Determine the [X, Y] coordinate at the center of the cell enclosing the given text.  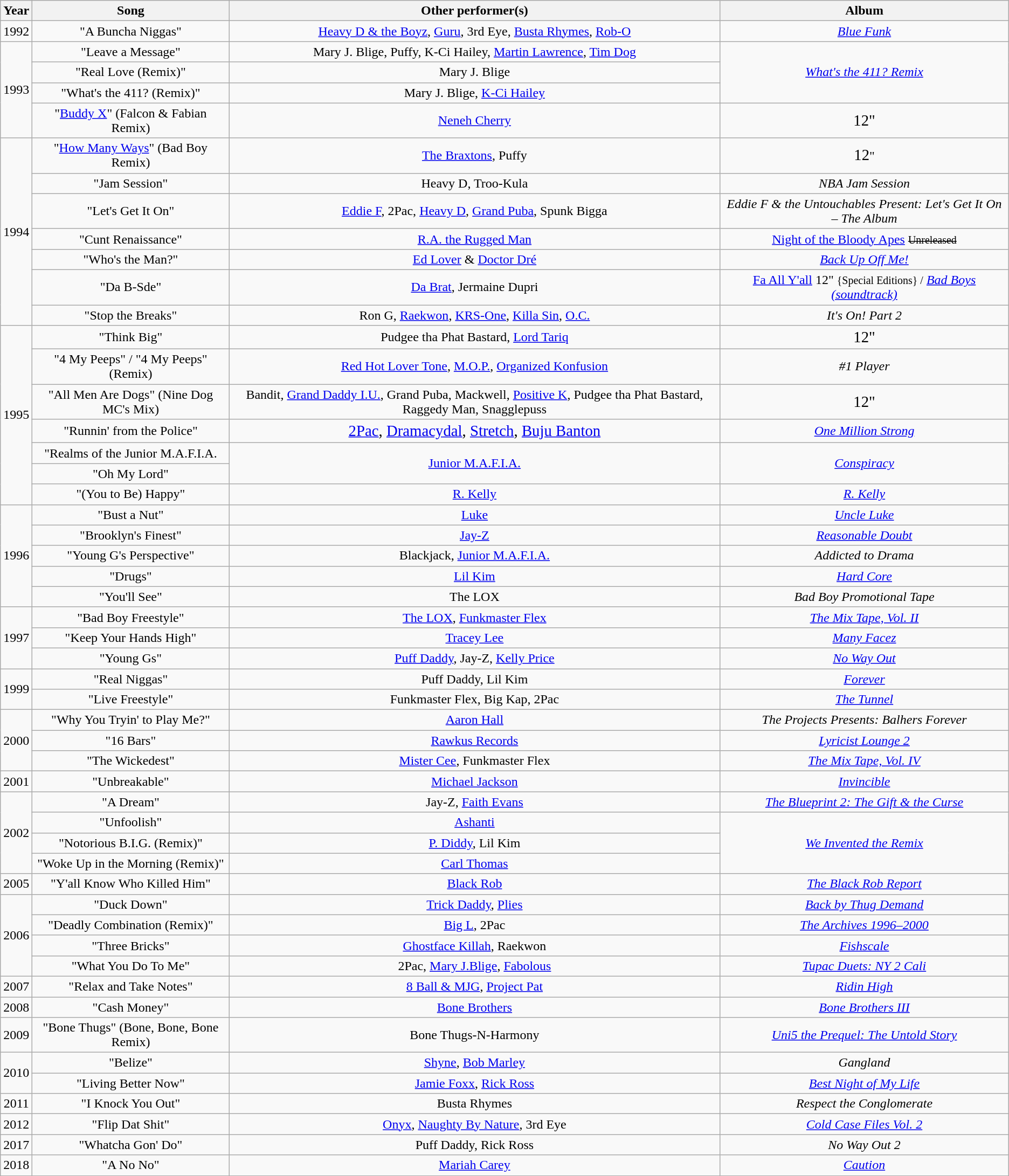
2Pac, Dramacydal, Stretch, Buju Banton [474, 431]
Heavy D & the Boyz, Guru, 3rd Eye, Busta Rhymes, Rob-O [474, 31]
Red Hot Lover Tone, M.O.P., Organized Konfusion [474, 366]
"Y'all Know Who Killed Him" [130, 884]
Tupac Duets: NY 2 Cali [865, 966]
"Flip Dat Shit" [130, 1124]
2011 [16, 1104]
Heavy D, Troo-Kula [474, 183]
"I Knock You Out" [130, 1104]
Song [130, 11]
Puff Daddy, Rick Ross [474, 1145]
"Bad Boy Freestyle" [130, 617]
2Pac, Mary J.Blige, Fabolous [474, 966]
Eddie F, 2Pac, Heavy D, Grand Puba, Spunk Bigga [474, 211]
1997 [16, 638]
The Black Rob Report [865, 884]
Luke [474, 515]
"Da B-Sde" [130, 287]
"Deadly Combination (Remix)" [130, 925]
Conspiracy [865, 464]
"(You to Be) Happy" [130, 494]
"Keep Your Hands High" [130, 638]
"Bone Thugs" (Bone, Bone, Bone Remix) [130, 1035]
P. Diddy, Lil Kim [474, 843]
"What You Do To Me" [130, 966]
Back Up Off Me! [865, 259]
Junior M.A.F.I.A. [474, 464]
Puff Daddy, Jay-Z, Kelly Price [474, 658]
Black Rob [474, 884]
The Projects Presents: Balhers Forever [865, 720]
The LOX [474, 597]
Mister Cee, Funkmaster Flex [474, 761]
Best Night of My Life [865, 1083]
Pudgee tha Phat Bastard, Lord Tariq [474, 337]
Ghostface Killah, Raekwon [474, 945]
Fishscale [865, 945]
2001 [16, 781]
The Mix Tape, Vol. IV [865, 761]
"Stop the Breaks" [130, 315]
The Archives 1996–2000 [865, 925]
Jay-Z, Faith Evans [474, 802]
"Runnin' from the Police" [130, 431]
The Mix Tape, Vol. II [865, 617]
2002 [16, 833]
Bone Brothers III [865, 1007]
1999 [16, 689]
"Why You Tryin' to Play Me?" [130, 720]
2000 [16, 741]
"Relax and Take Notes" [130, 986]
"The Wickedest" [130, 761]
Forever [865, 679]
8 Ball & MJG, Project Pat [474, 986]
Rawkus Records [474, 741]
"Belize" [130, 1063]
Gangland [865, 1063]
"Cunt Renaissance" [130, 239]
"Unfoolish" [130, 822]
Bone Thugs-N-Harmony [474, 1035]
Puff Daddy, Lil Kim [474, 679]
Mary J. Blige, Puffy, K-Ci Hailey, Martin Lawrence, Tim Dog [474, 52]
It's On! Part 2 [865, 315]
Jay-Z [474, 535]
Uncle Luke [865, 515]
Tracey Lee [474, 638]
"Living Better Now" [130, 1083]
Mary J. Blige, K-Ci Hailey [474, 93]
"Whatcha Gon' Do" [130, 1145]
Busta Rhymes [474, 1104]
"4 My Peeps" / "4 My Peeps" (Remix) [130, 366]
"Unbreakable" [130, 781]
The Braxtons, Puffy [474, 155]
Invincible [865, 781]
"Leave a Message" [130, 52]
2005 [16, 884]
Ashanti [474, 822]
"Real Niggas" [130, 679]
2008 [16, 1007]
"Live Freestyle" [130, 700]
"Notorious B.I.G. (Remix)" [130, 843]
"All Men Are Dogs" (Nine Dog MC's Mix) [130, 402]
Funkmaster Flex, Big Kap, 2Pac [474, 700]
"Drugs" [130, 576]
"Young Gs" [130, 658]
Respect the Conglomerate [865, 1104]
"Bust a Nut" [130, 515]
"Three Bricks" [130, 945]
#1 Player [865, 366]
Mary J. Blige [474, 72]
No Way Out [865, 658]
Uni5 the Prequel: The Untold Story [865, 1035]
"You'll See" [130, 597]
NBA Jam Session [865, 183]
Ron G, Raekwon, KRS-One, Killa Sin, O.C. [474, 315]
1996 [16, 556]
Addicted to Drama [865, 556]
"Cash Money" [130, 1007]
"Brooklyn's Finest" [130, 535]
"Real Love (Remix)" [130, 72]
2012 [16, 1124]
Trick Daddy, Plies [474, 904]
Reasonable Doubt [865, 535]
1993 [16, 89]
"A No No" [130, 1165]
Michael Jackson [474, 781]
Lil Kim [474, 576]
2010 [16, 1073]
Blackjack, Junior M.A.F.I.A. [474, 556]
Bone Brothers [474, 1007]
"Realms of the Junior M.A.F.I.A. [130, 453]
The Blueprint 2: The Gift & the Curse [865, 802]
Other performer(s) [474, 11]
"Let's Get It On" [130, 211]
"Buddy X" (Falcon & Fabian Remix) [130, 121]
1992 [16, 31]
"Woke Up in the Morning (Remix)" [130, 863]
Album [865, 11]
"How Many Ways" (Bad Boy Remix) [130, 155]
2017 [16, 1145]
Lyricist Lounge 2 [865, 741]
Bandit, Grand Daddy I.U., Grand Puba, Mackwell, Positive K, Pudgee tha Phat Bastard, Raggedy Man, Snagglepuss [474, 402]
Fa All Y'all 12" {Special Editions} / Bad Boys (soundtrack) [865, 287]
Cold Case Files Vol. 2 [865, 1124]
"A Dream" [130, 802]
Big L, 2Pac [474, 925]
Shyne, Bob Marley [474, 1063]
The Tunnel [865, 700]
"Jam Session" [130, 183]
"Oh My Lord" [130, 474]
2007 [16, 986]
Blue Funk [865, 31]
Bad Boy Promotional Tape [865, 597]
What's the 411? Remix [865, 72]
"What's the 411? (Remix)" [130, 93]
One Million Strong [865, 431]
2018 [16, 1165]
Hard Core [865, 576]
Carl Thomas [474, 863]
Night of the Bloody Apes Unreleased [865, 239]
"Young G's Perspective" [130, 556]
2009 [16, 1035]
R.A. the Rugged Man [474, 239]
The LOX, Funkmaster Flex [474, 617]
Ridin High [865, 986]
Onyx, Naughty By Nature, 3rd Eye [474, 1124]
Jamie Foxx, Rick Ross [474, 1083]
"Who's the Man?" [130, 259]
Many Facez [865, 638]
Caution [865, 1165]
Aaron Hall [474, 720]
We Invented the Remix [865, 843]
Back by Thug Demand [865, 904]
Da Brat, Jermaine Dupri [474, 287]
"Duck Down" [130, 904]
"16 Bars" [130, 741]
Year [16, 11]
1994 [16, 232]
Mariah Carey [474, 1165]
Neneh Cherry [474, 121]
"A Buncha Niggas" [130, 31]
Eddie F & the Untouchables Present: Let's Get It On – The Album [865, 211]
Ed Lover & Doctor Dré [474, 259]
1995 [16, 415]
"Think Big" [130, 337]
2006 [16, 935]
No Way Out 2 [865, 1145]
